For the text-containing cell, return its midpoint in (X, Y) coordinate format. 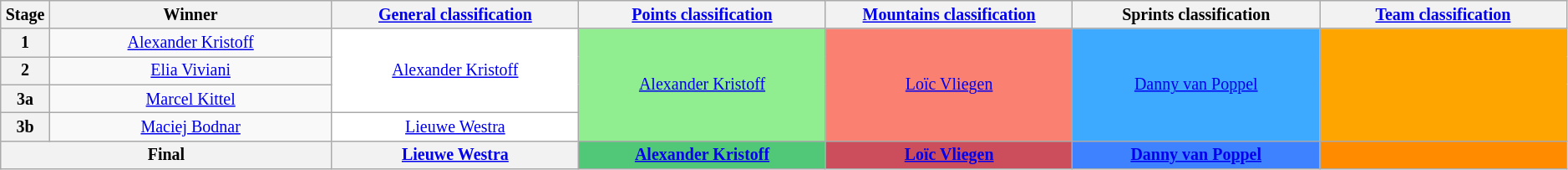
Maciej Bodnar (190, 127)
Mountains classification (949, 15)
Sprints classification (1196, 15)
Elia Viviani (190, 70)
General classification (455, 15)
Final (166, 154)
Stage (25, 15)
3b (25, 127)
Points classification (703, 15)
3a (25, 99)
Team classification (1444, 15)
Winner (190, 15)
1 (25, 44)
Marcel Kittel (190, 99)
2 (25, 70)
